Scan for the cell matching the given text and deliver its (X, Y) coordinate at center. 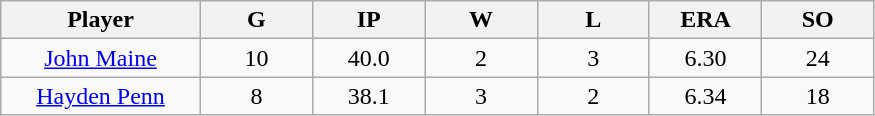
10 (256, 58)
G (256, 20)
6.30 (705, 58)
38.1 (369, 96)
John Maine (101, 58)
Player (101, 20)
24 (818, 58)
SO (818, 20)
ERA (705, 20)
18 (818, 96)
6.34 (705, 96)
L (593, 20)
Hayden Penn (101, 96)
40.0 (369, 58)
W (481, 20)
IP (369, 20)
8 (256, 96)
